Scan for the cell matching the given text and deliver its (x, y) coordinate at center. 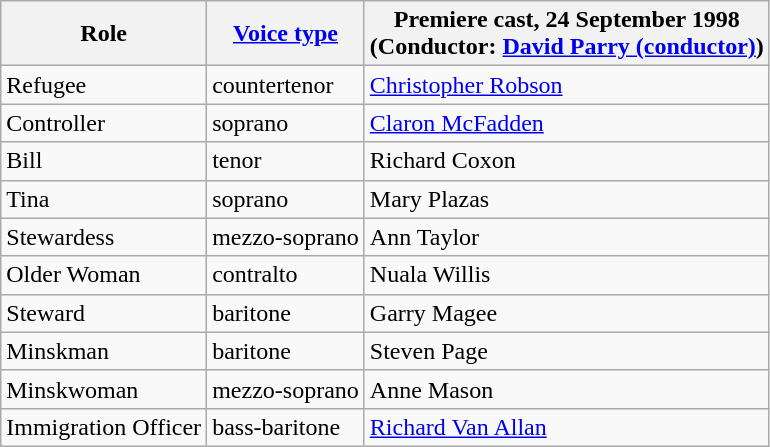
Older Woman (104, 275)
Anne Mason (566, 389)
Role (104, 34)
Steven Page (566, 351)
Refugee (104, 85)
Voice type (286, 34)
Premiere cast, 24 September 1998(Conductor: David Parry (conductor)) (566, 34)
Steward (104, 313)
Richard Van Allan (566, 427)
Tina (104, 199)
Nuala Willis (566, 275)
Ann Taylor (566, 237)
Stewardess (104, 237)
Minskwoman (104, 389)
Bill (104, 161)
Garry Magee (566, 313)
Immigration Officer (104, 427)
countertenor (286, 85)
Christopher Robson (566, 85)
contralto (286, 275)
bass-baritone (286, 427)
Claron McFadden (566, 123)
Mary Plazas (566, 199)
Richard Coxon (566, 161)
tenor (286, 161)
Minskman (104, 351)
Controller (104, 123)
